Scan for the cell matching the given text and deliver its [x, y] coordinate at center. 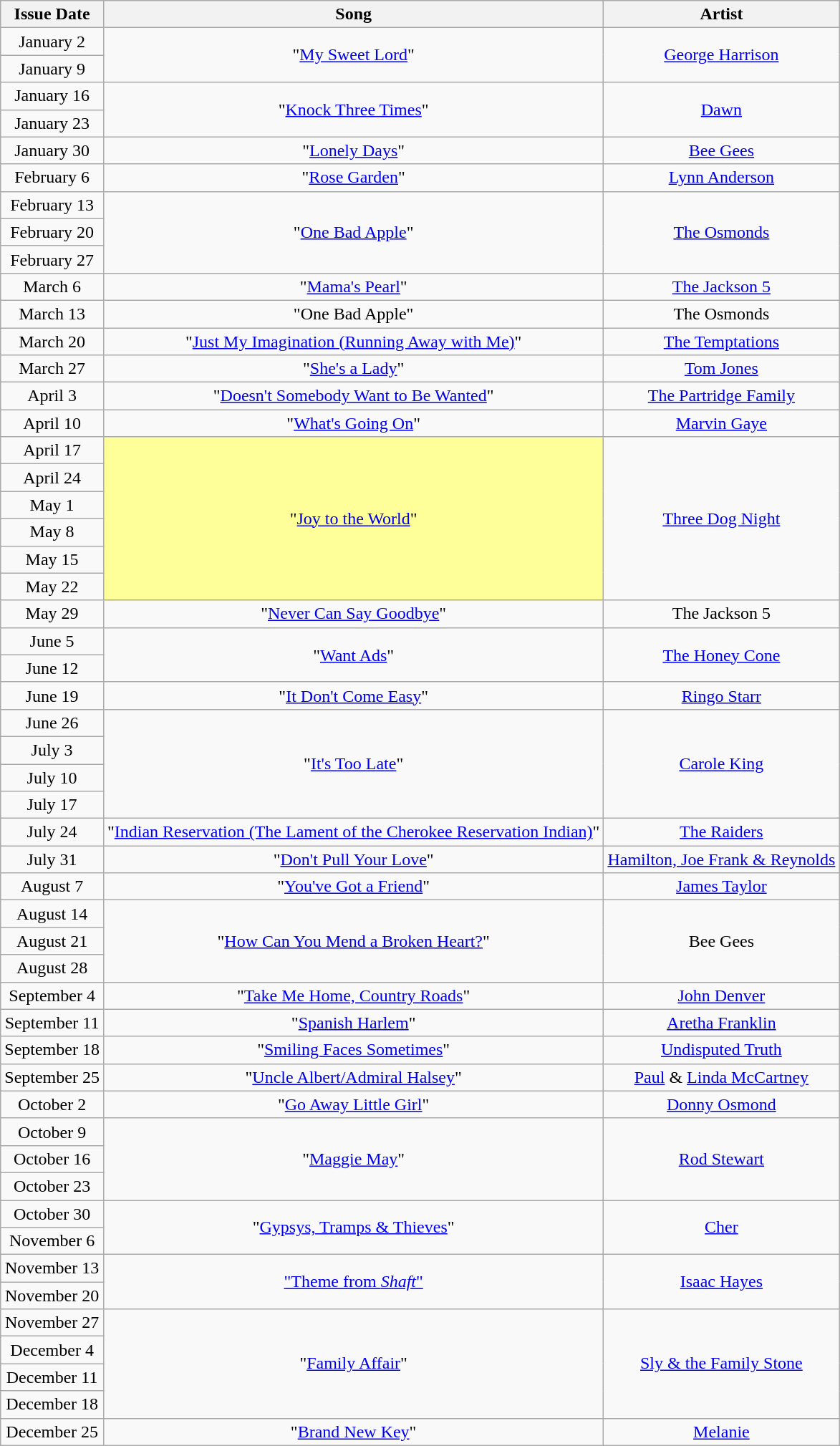
"Don't Pull Your Love" [353, 859]
January 2 [52, 42]
May 22 [52, 587]
December 25 [52, 1432]
June 12 [52, 668]
May 29 [52, 614]
May 1 [52, 505]
Isaac Hayes [722, 1282]
"You've Got a Friend" [353, 887]
May 15 [52, 559]
Paul & Linda McCartney [722, 1077]
August 21 [52, 941]
"Doesn't Somebody Want to Be Wanted" [353, 396]
The Raiders [722, 832]
August 28 [52, 968]
January 16 [52, 96]
"She's a Lady" [353, 369]
"Just My Imagination (Running Away with Me)" [353, 342]
March 27 [52, 369]
October 30 [52, 1214]
April 10 [52, 423]
October 23 [52, 1186]
November 27 [52, 1323]
"Maggie May" [353, 1159]
Carole King [722, 763]
March 6 [52, 286]
Ringo Starr [722, 695]
James Taylor [722, 887]
September 11 [52, 1023]
March 20 [52, 342]
July 24 [52, 832]
Aretha Franklin [722, 1023]
February 13 [52, 205]
"Gypsys, Tramps & Thieves" [353, 1228]
August 7 [52, 887]
"Knock Three Times" [353, 110]
"My Sweet Lord" [353, 55]
"How Can You Mend a Broken Heart?" [353, 941]
April 24 [52, 478]
July 31 [52, 859]
September 4 [52, 996]
December 4 [52, 1350]
Lynn Anderson [722, 178]
November 20 [52, 1296]
Melanie [722, 1432]
Undisputed Truth [722, 1050]
"Family Affair" [353, 1364]
Donny Osmond [722, 1104]
May 8 [52, 532]
George Harrison [722, 55]
December 11 [52, 1377]
February 6 [52, 178]
October 9 [52, 1132]
The Honey Cone [722, 655]
Artist [722, 14]
April 17 [52, 450]
Three Dog Night [722, 519]
September 25 [52, 1077]
"Mama's Pearl" [353, 286]
Dawn [722, 110]
"Go Away Little Girl" [353, 1104]
"It's Too Late" [353, 763]
"Take Me Home, Country Roads" [353, 996]
Song [353, 14]
"Uncle Albert/Admiral Halsey" [353, 1077]
"Rose Garden" [353, 178]
"Brand New Key" [353, 1432]
Cher [722, 1228]
Rod Stewart [722, 1159]
October 16 [52, 1159]
October 2 [52, 1104]
"What's Going On" [353, 423]
July 17 [52, 805]
"Theme from Shaft" [353, 1282]
"Never Can Say Goodbye" [353, 614]
January 30 [52, 150]
April 3 [52, 396]
"It Don't Come Easy" [353, 695]
"Want Ads" [353, 655]
John Denver [722, 996]
January 9 [52, 69]
March 13 [52, 314]
November 13 [52, 1268]
January 23 [52, 123]
July 10 [52, 777]
Marvin Gaye [722, 423]
"Smiling Faces Sometimes" [353, 1050]
Issue Date [52, 14]
"Spanish Harlem" [353, 1023]
June 5 [52, 641]
"Indian Reservation (The Lament of the Cherokee Reservation Indian)" [353, 832]
The Partridge Family [722, 396]
"Lonely Days" [353, 150]
September 18 [52, 1050]
December 18 [52, 1404]
July 3 [52, 750]
Tom Jones [722, 369]
November 6 [52, 1241]
"Joy to the World" [353, 519]
August 14 [52, 914]
The Temptations [722, 342]
February 20 [52, 232]
February 27 [52, 259]
Hamilton, Joe Frank & Reynolds [722, 859]
Sly & the Family Stone [722, 1364]
June 19 [52, 695]
June 26 [52, 723]
